Extract the (x, y) coordinate from the center of the cell holding the provided text.  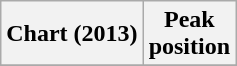
Chart (2013) (72, 34)
Peakposition (189, 34)
